For the text-containing cell, return its midpoint in [X, Y] coordinate format. 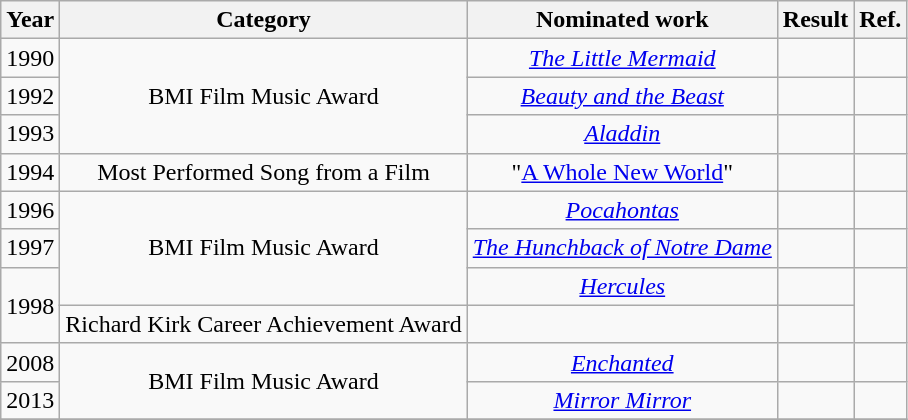
Year [30, 20]
The Hunchback of Notre Dame [622, 248]
Richard Kirk Career Achievement Award [264, 324]
1994 [30, 172]
Nominated work [622, 20]
"A Whole New World" [622, 172]
2008 [30, 362]
The Little Mermaid [622, 58]
1996 [30, 210]
Pocahontas [622, 210]
Hercules [622, 286]
Enchanted [622, 362]
Aladdin [622, 134]
Ref. [880, 20]
1997 [30, 248]
1993 [30, 134]
Most Performed Song from a Film [264, 172]
1990 [30, 58]
Category [264, 20]
Mirror Mirror [622, 400]
1992 [30, 96]
1998 [30, 305]
Result [815, 20]
Beauty and the Beast [622, 96]
2013 [30, 400]
